Determine the (x, y) coordinate at the center of the cell enclosing the given text.  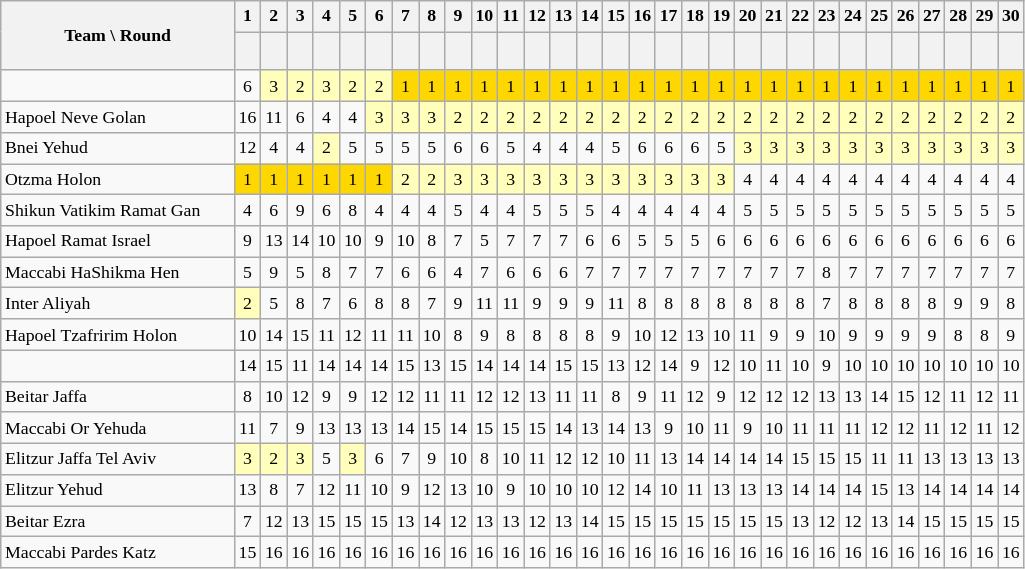
Hapoel Tzafririm Holon (118, 334)
21 (774, 16)
24 (853, 16)
29 (984, 16)
Beitar Ezra (118, 520)
Shikun Vatikim Ramat Gan (118, 210)
28 (958, 16)
Team \ Round (118, 36)
Maccabi Pardes Katz (118, 552)
18 (695, 16)
Inter Aliyah (118, 304)
23 (826, 16)
Hapoel Neve Golan (118, 116)
Elitzur Jaffa Tel Aviv (118, 458)
30 (1011, 16)
19 (721, 16)
Maccabi Or Yehuda (118, 428)
22 (800, 16)
17 (668, 16)
Otzma Holon (118, 178)
Beitar Jaffa (118, 396)
Maccabi HaShikma Hen (118, 272)
20 (747, 16)
27 (932, 16)
Elitzur Yehud (118, 490)
25 (879, 16)
Hapoel Ramat Israel (118, 242)
26 (905, 16)
Bnei Yehud (118, 148)
